For the text-containing cell, return its midpoint in (X, Y) coordinate format. 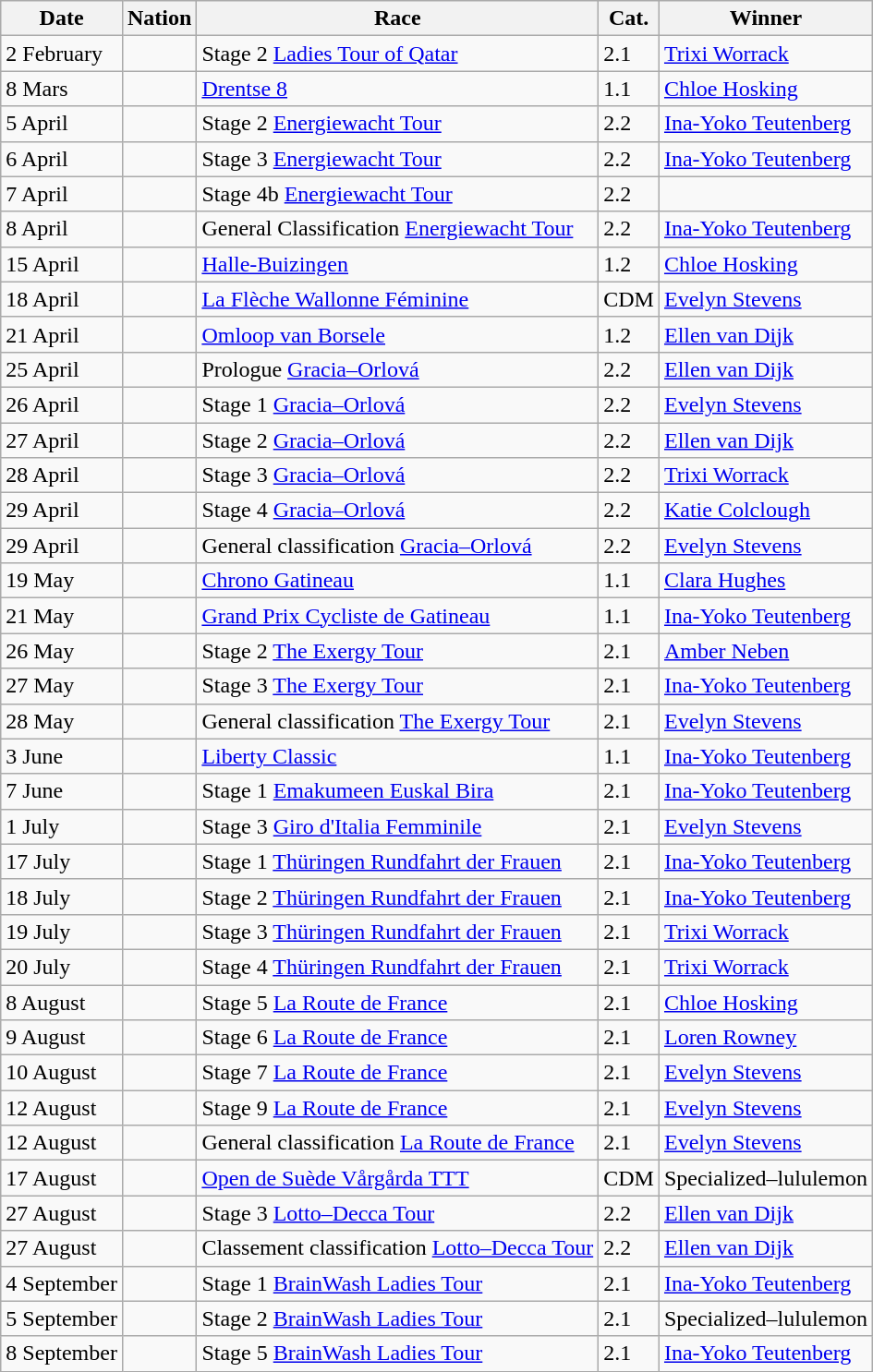
Date (62, 18)
Stage 2 Thüringen Rundfahrt der Frauen (397, 897)
Stage 4 Gracia–Orlová (397, 511)
18 July (62, 897)
Stage 4 Thüringen Rundfahrt der Frauen (397, 967)
21 April (62, 334)
Stage 2 BrainWash Ladies Tour (397, 1318)
Stage 1 Gracia–Orlová (397, 404)
Drentse 8 (397, 89)
1 July (62, 826)
6 April (62, 159)
8 Mars (62, 89)
5 April (62, 124)
19 May (62, 581)
8 April (62, 229)
Nation (159, 18)
Classement classification Lotto–Decca Tour (397, 1248)
19 July (62, 932)
Grand Prix Cycliste de Gatineau (397, 616)
Open de Suède Vårgårda TTT (397, 1178)
18 April (62, 299)
General classification The Exergy Tour (397, 721)
25 April (62, 369)
Stage 5 La Route de France (397, 1002)
4 September (62, 1283)
General classification La Route de France (397, 1143)
Stage 1 Emakumeen Euskal Bira (397, 791)
28 April (62, 475)
Stage 4b Energiewacht Tour (397, 194)
General classification Gracia–Orlová (397, 546)
Stage 2 Energiewacht Tour (397, 124)
Clara Hughes (765, 581)
La Flèche Wallonne Féminine (397, 299)
Stage 2 Ladies Tour of Qatar (397, 54)
Loren Rowney (765, 1038)
Stage 3 Giro d'Italia Femminile (397, 826)
Stage 1 BrainWash Ladies Tour (397, 1283)
27 April (62, 440)
27 May (62, 686)
Stage 3 Thüringen Rundfahrt der Frauen (397, 932)
7 June (62, 791)
Stage 3 Lotto–Decca Tour (397, 1213)
Stage 1 Thüringen Rundfahrt der Frauen (397, 861)
Halle-Buizingen (397, 264)
Prologue Gracia–Orlová (397, 369)
15 April (62, 264)
Liberty Classic (397, 756)
10 August (62, 1073)
Chrono Gatineau (397, 581)
Stage 3 Gracia–Orlová (397, 475)
21 May (62, 616)
Winner (765, 18)
Stage 3 Energiewacht Tour (397, 159)
26 May (62, 651)
3 June (62, 756)
Cat. (629, 18)
General Classification Energiewacht Tour (397, 229)
9 August (62, 1038)
8 August (62, 1002)
Stage 7 La Route de France (397, 1073)
26 April (62, 404)
5 September (62, 1318)
7 April (62, 194)
17 August (62, 1178)
Stage 3 The Exergy Tour (397, 686)
Stage 6 La Route de France (397, 1038)
Stage 2 The Exergy Tour (397, 651)
Katie Colclough (765, 511)
28 May (62, 721)
Race (397, 18)
8 September (62, 1354)
20 July (62, 967)
Stage 5 BrainWash Ladies Tour (397, 1354)
Amber Neben (765, 651)
17 July (62, 861)
Stage 2 Gracia–Orlová (397, 440)
2 February (62, 54)
Omloop van Borsele (397, 334)
Stage 9 La Route de France (397, 1108)
